Find where the given text appears and provide that cell's center as [X, Y] coordinate. 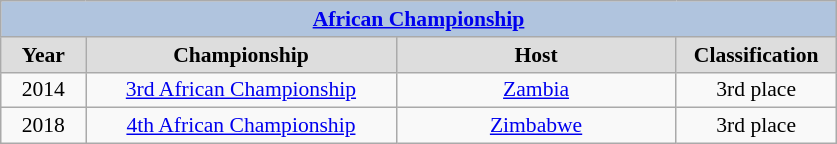
2014 [44, 90]
Championship [241, 55]
Zambia [536, 90]
African Championship [419, 19]
Year [44, 55]
2018 [44, 126]
4th African Championship [241, 126]
Classification [756, 55]
Zimbabwe [536, 126]
Host [536, 55]
3rd African Championship [241, 90]
